Capture the cell that displays the provided text and extract its [x, y] central coordinate. 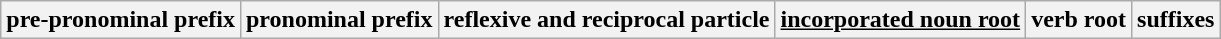
pre-pronominal prefix [121, 20]
incorporated noun root [900, 20]
verb root [1079, 20]
pronominal prefix [339, 20]
reflexive and reciprocal particle [606, 20]
suffixes [1176, 20]
